Scan for the cell matching the given text and deliver its (X, Y) coordinate at center. 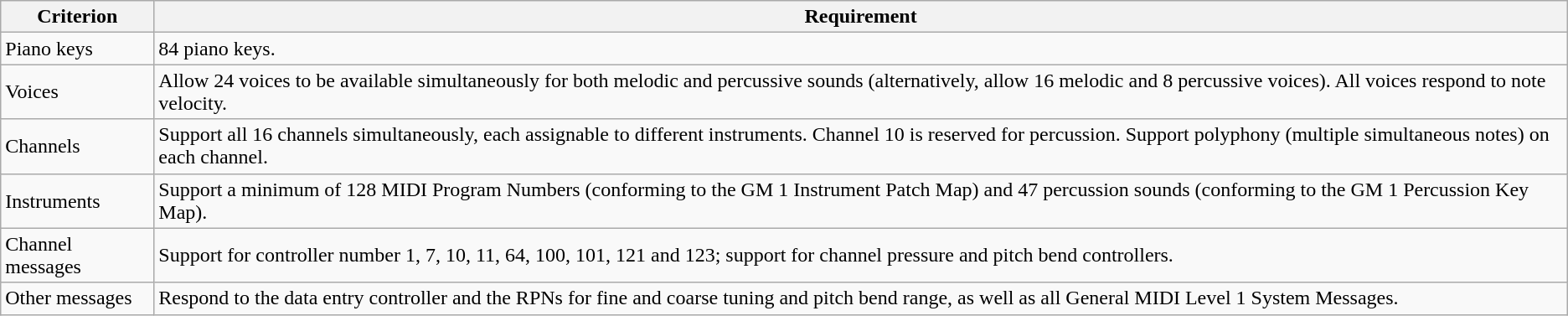
Channels (77, 146)
Criterion (77, 17)
84 piano keys. (861, 49)
Requirement (861, 17)
Channel messages (77, 255)
Other messages (77, 298)
Piano keys (77, 49)
Voices (77, 92)
Support for controller number 1, 7, 10, 11, 64, 100, 101, 121 and 123; support for channel pressure and pitch bend controllers. (861, 255)
Instruments (77, 201)
